Find where the given text appears and provide that cell's center as [x, y] coordinate. 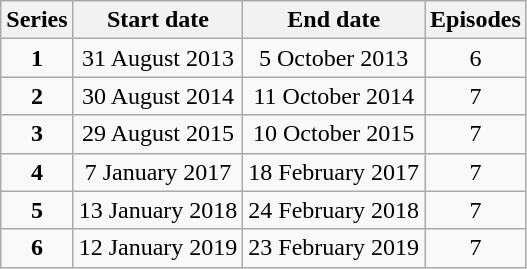
11 October 2014 [334, 96]
31 August 2013 [158, 58]
4 [37, 172]
7 January 2017 [158, 172]
18 February 2017 [334, 172]
End date [334, 20]
1 [37, 58]
23 February 2019 [334, 248]
5 October 2013 [334, 58]
12 January 2019 [158, 248]
30 August 2014 [158, 96]
3 [37, 134]
5 [37, 210]
Start date [158, 20]
13 January 2018 [158, 210]
24 February 2018 [334, 210]
10 October 2015 [334, 134]
Series [37, 20]
2 [37, 96]
29 August 2015 [158, 134]
Episodes [476, 20]
